Detect which cell encompasses the target text, then output its (X, Y) center coordinate. 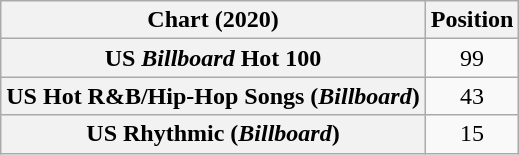
US Hot R&B/Hip-Hop Songs (Billboard) (213, 96)
Chart (2020) (213, 20)
US Billboard Hot 100 (213, 58)
43 (472, 96)
15 (472, 134)
99 (472, 58)
Position (472, 20)
US Rhythmic (Billboard) (213, 134)
